Scan for the cell matching the given text and deliver its (x, y) coordinate at center. 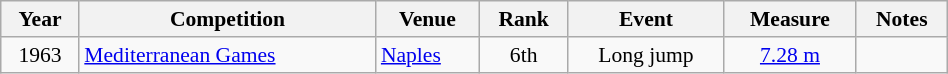
Event (646, 19)
Long jump (646, 55)
7.28 m (790, 55)
6th (524, 55)
Rank (524, 19)
Naples (428, 55)
Notes (902, 19)
Measure (790, 19)
1963 (40, 55)
Year (40, 19)
Mediterranean Games (228, 55)
Venue (428, 19)
Competition (228, 19)
